Identify which cell holds the provided text, then report its (X, Y) central coordinate. 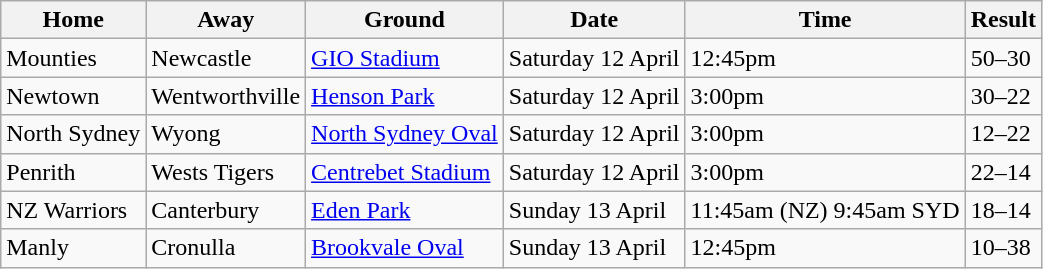
50–30 (1003, 58)
Date (594, 20)
North Sydney (74, 134)
Time (825, 20)
NZ Warriors (74, 210)
Newtown (74, 96)
Canterbury (226, 210)
Home (74, 20)
Wyong (226, 134)
North Sydney Oval (405, 134)
10–38 (1003, 248)
Newcastle (226, 58)
11:45am (NZ) 9:45am SYD (825, 210)
22–14 (1003, 172)
18–14 (1003, 210)
Mounties (74, 58)
Penrith (74, 172)
Manly (74, 248)
Result (1003, 20)
Wentworthville (226, 96)
Henson Park (405, 96)
30–22 (1003, 96)
Wests Tigers (226, 172)
Eden Park (405, 210)
Away (226, 20)
GIO Stadium (405, 58)
Ground (405, 20)
Cronulla (226, 248)
12–22 (1003, 134)
Brookvale Oval (405, 248)
Centrebet Stadium (405, 172)
